Search for the cell housing the specified text and yield its (x, y) center coordinate. 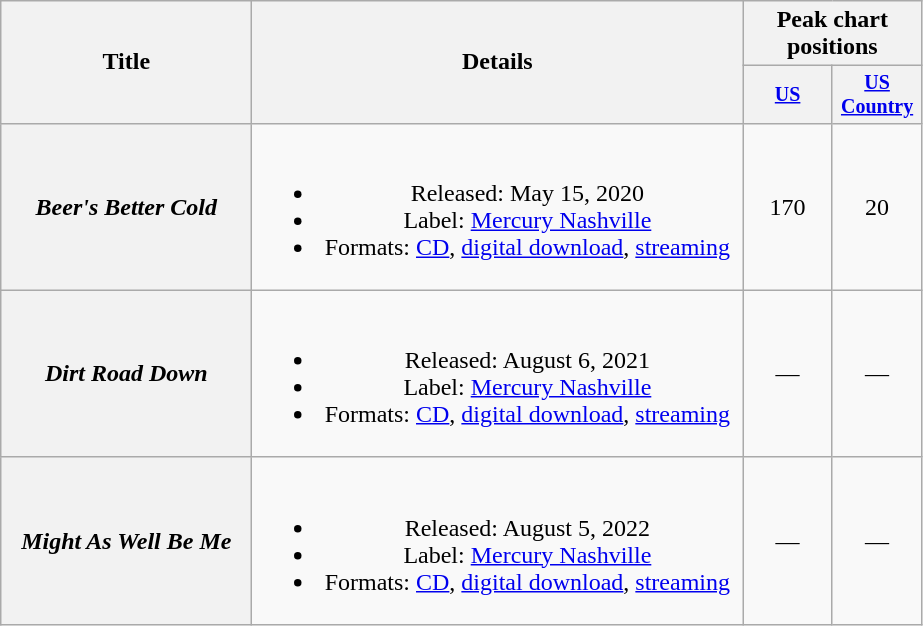
Details (498, 62)
Peak chart positions (832, 34)
Might As Well Be Me (126, 540)
170 (788, 206)
Released: August 6, 2021Label: Mercury NashvilleFormats: CD, digital download, streaming (498, 374)
Title (126, 62)
US Country (876, 94)
Released: August 5, 2022Label: Mercury NashvilleFormats: CD, digital download, streaming (498, 540)
Beer's Better Cold (126, 206)
Dirt Road Down (126, 374)
US (788, 94)
20 (876, 206)
Released: May 15, 2020Label: Mercury NashvilleFormats: CD, digital download, streaming (498, 206)
